Extract the [X, Y] coordinate from the center of the cell holding the provided text.  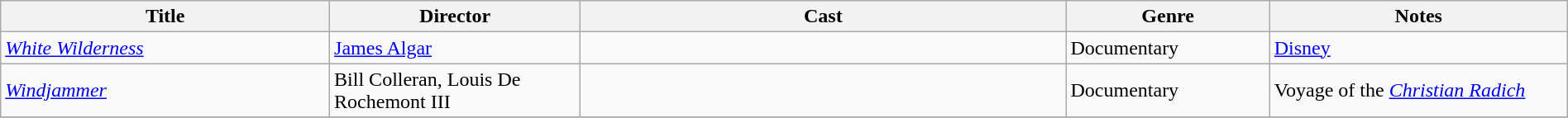
Windjammer [165, 91]
Director [455, 17]
White Wilderness [165, 48]
Disney [1418, 48]
Title [165, 17]
Notes [1418, 17]
James Algar [455, 48]
Voyage of the Christian Radich [1418, 91]
Cast [824, 17]
Bill Colleran, Louis De Rochemont III [455, 91]
Genre [1168, 17]
